Detect which cell encompasses the target text, then output its [x, y] center coordinate. 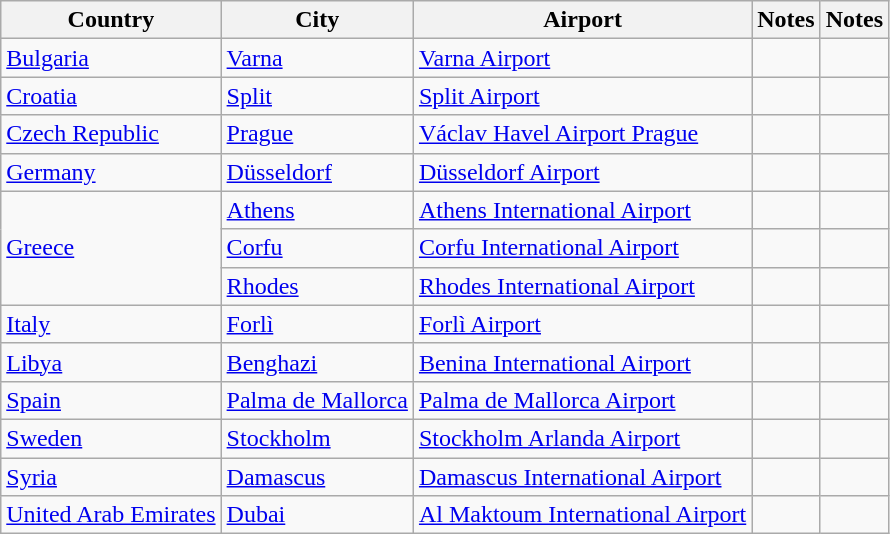
Greece [111, 248]
Forlì [317, 324]
Airport [582, 20]
Split [317, 96]
Split Airport [582, 96]
Al Maktoum International Airport [582, 515]
Düsseldorf Airport [582, 172]
Varna Airport [582, 58]
Düsseldorf [317, 172]
City [317, 20]
Country [111, 20]
Stockholm Arlanda Airport [582, 438]
Sweden [111, 438]
Václav Havel Airport Prague [582, 134]
United Arab Emirates [111, 515]
Libya [111, 362]
Germany [111, 172]
Benina International Airport [582, 362]
Forlì Airport [582, 324]
Palma de Mallorca Airport [582, 400]
Damascus International Airport [582, 477]
Dubai [317, 515]
Corfu [317, 248]
Benghazi [317, 362]
Rhodes International Airport [582, 286]
Palma de Mallorca [317, 400]
Syria [111, 477]
Spain [111, 400]
Rhodes [317, 286]
Bulgaria [111, 58]
Stockholm [317, 438]
Athens [317, 210]
Varna [317, 58]
Croatia [111, 96]
Czech Republic [111, 134]
Athens International Airport [582, 210]
Prague [317, 134]
Damascus [317, 477]
Corfu International Airport [582, 248]
Italy [111, 324]
